Locate the cell with the specified text and output its [x, y] center coordinate. 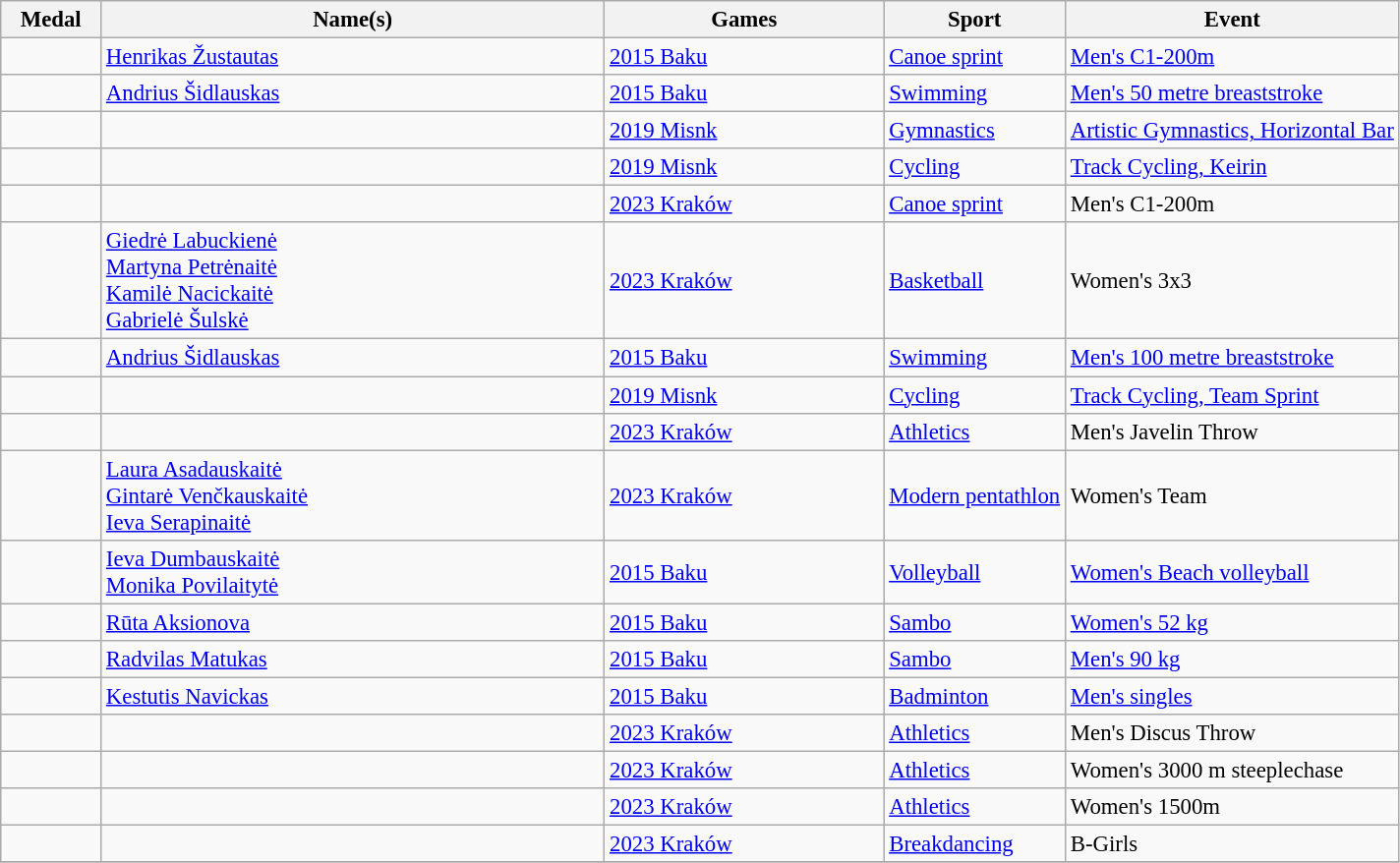
Event [1232, 20]
Track Cycling, Team Sprint [1232, 395]
Women's 3x3 [1232, 281]
Gymnastics [975, 131]
Games [744, 20]
Badminton [975, 696]
Men's Javelin Throw [1232, 431]
Medal [51, 20]
Henrikas Žustautas [353, 57]
Artistic Gymnastics, Horizontal Bar [1232, 131]
Breakdancing [975, 844]
Modern pentathlon [975, 495]
Track Cycling, Keirin [1232, 167]
B-Girls [1232, 844]
Men's 100 metre breaststroke [1232, 358]
Women's 1500m [1232, 807]
Ieva DumbauskaitėMonika Povilaitytė [353, 572]
Men's singles [1232, 696]
Women's 3000 m steeplechase [1232, 770]
Name(s) [353, 20]
Volleyball [975, 572]
Laura AsadauskaitėGintarė VenčkauskaitėIeva Serapinaitė [353, 495]
Women's Beach volleyball [1232, 572]
Men's Discus Throw [1232, 733]
Sport [975, 20]
Radvilas Matukas [353, 660]
Kestutis Navickas [353, 696]
Basketball [975, 281]
Women's Team [1232, 495]
Giedrė LabuckienėMartyna PetrėnaitėKamilė NacickaitėGabrielė Šulskė [353, 281]
Men's 50 metre breaststroke [1232, 93]
Women's 52 kg [1232, 622]
Men's 90 kg [1232, 660]
Rūta Aksionova [353, 622]
